Search for the cell housing the specified text and yield its [x, y] center coordinate. 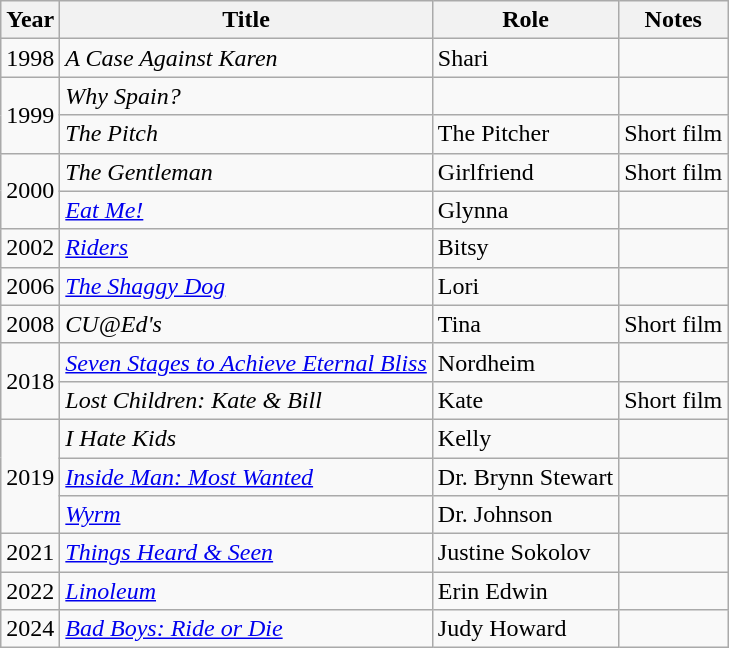
2024 [30, 629]
Bitsy [525, 248]
Why Spain? [246, 96]
Seven Stages to Achieve Eternal Bliss [246, 362]
1999 [30, 115]
The Gentleman [246, 172]
2002 [30, 248]
Bad Boys: Ride or Die [246, 629]
Dr. Johnson [525, 515]
Judy Howard [525, 629]
2021 [30, 553]
Linoleum [246, 591]
Year [30, 20]
A Case Against Karen [246, 58]
Title [246, 20]
Girlfriend [525, 172]
I Hate Kids [246, 438]
Lori [525, 286]
Glynna [525, 210]
The Shaggy Dog [246, 286]
Role [525, 20]
2006 [30, 286]
2008 [30, 324]
Tina [525, 324]
Justine Sokolov [525, 553]
1998 [30, 58]
Riders [246, 248]
The Pitch [246, 134]
2018 [30, 381]
2022 [30, 591]
Eat Me! [246, 210]
Dr. Brynn Stewart [525, 477]
Kate [525, 400]
Shari [525, 58]
2019 [30, 476]
Notes [674, 20]
Lost Children: Kate & Bill [246, 400]
Wyrm [246, 515]
Nordheim [525, 362]
Erin Edwin [525, 591]
Kelly [525, 438]
The Pitcher [525, 134]
CU@Ed's [246, 324]
Things Heard & Seen [246, 553]
2000 [30, 191]
Inside Man: Most Wanted [246, 477]
